Return [X, Y] of the center of cell containing provided text 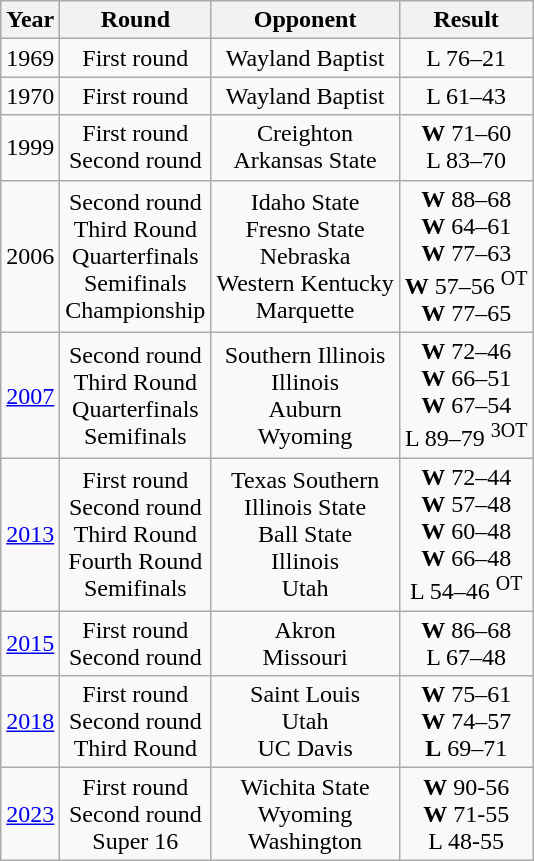
Texas SouthernIllinois StateBall StateIllinoisUtah [305, 534]
Southern IllinoisIllinoisAuburnWyoming [305, 396]
Second roundThird RoundQuarterfinalsSemifinalsChampionship [136, 256]
CreightonArkansas State [305, 148]
1999 [30, 148]
1969 [30, 58]
Wichita StateWyomingWashington [305, 814]
Idaho StateFresno StateNebraskaWestern KentuckyMarquette [305, 256]
Result [466, 20]
W 90-56W 71-55L 48-55 [466, 814]
2018 [30, 722]
Second roundThird RoundQuarterfinalsSemifinals [136, 396]
L 76–21 [466, 58]
2015 [30, 644]
Opponent [305, 20]
L 61–43 [466, 96]
W 88–68W 64–61W 77–63W 57–56 OTW 77–65 [466, 256]
2007 [30, 396]
W 72–44W 57–48W 60–48W 66–48L 54–46 OT [466, 534]
1970 [30, 96]
W 86–68L 67–48 [466, 644]
2023 [30, 814]
Year [30, 20]
First roundSecond roundThird Round [136, 722]
2013 [30, 534]
W 75–61W 74–57L 69–71 [466, 722]
Saint LouisUtahUC Davis [305, 722]
W 72–46W 66–51W 67–54L 89–79 3OT [466, 396]
Round [136, 20]
AkronMissouri [305, 644]
First roundSecond roundThird RoundFourth RoundSemifinals [136, 534]
W 71–60L 83–70 [466, 148]
First roundSecond roundSuper 16 [136, 814]
2006 [30, 256]
